Identify which cell holds the provided text, then report its [x, y] central coordinate. 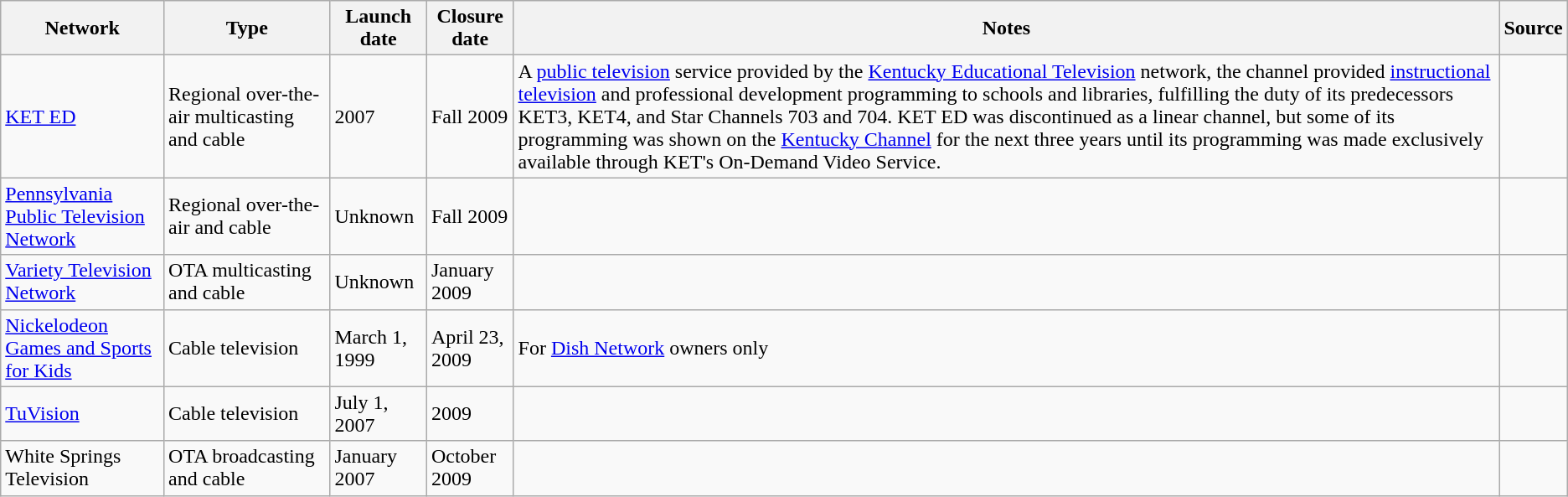
July 1, 2007 [379, 414]
White Springs Television [82, 468]
Launch date [379, 28]
Pennsylvania Public Television Network [82, 216]
January 2007 [379, 468]
Network [82, 28]
April 23, 2009 [470, 348]
Source [1533, 28]
OTA multicasting and cable [247, 282]
2009 [470, 414]
2007 [379, 116]
January 2009 [470, 282]
Closure date [470, 28]
Nickelodeon Games and Sports for Kids [82, 348]
Variety Television Network [82, 282]
Regional over-the-air and cable [247, 216]
March 1, 1999 [379, 348]
For Dish Network owners only [1007, 348]
TuVision [82, 414]
Type [247, 28]
Regional over-the-air multicasting and cable [247, 116]
KET ED [82, 116]
OTA broadcasting and cable [247, 468]
October 2009 [470, 468]
Notes [1007, 28]
